Scan for the cell matching the given text and deliver its (X, Y) coordinate at center. 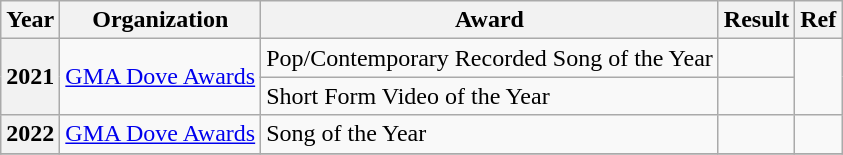
Ref (818, 20)
Organization (160, 20)
Year (30, 20)
2022 (30, 134)
Award (490, 20)
Short Form Video of the Year (490, 96)
Result (756, 20)
2021 (30, 77)
Song of the Year (490, 134)
Pop/Contemporary Recorded Song of the Year (490, 58)
